Search for the cell housing the specified text and yield its (X, Y) center coordinate. 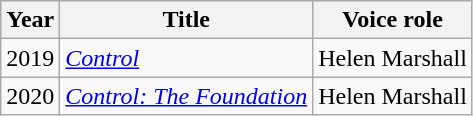
Control: The Foundation (186, 96)
2019 (30, 58)
Voice role (393, 20)
Title (186, 20)
Year (30, 20)
Control (186, 58)
2020 (30, 96)
